Identify which cell holds the provided text, then report its (X, Y) central coordinate. 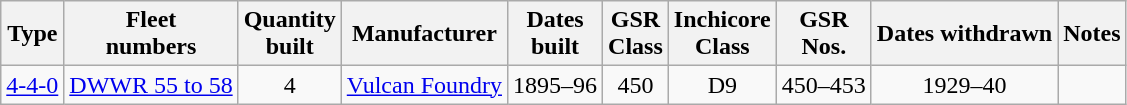
4 (290, 85)
Datesbuilt (556, 34)
GSRClass (636, 34)
450 (636, 85)
Notes (1092, 34)
4-4-0 (32, 85)
InchicoreClass (722, 34)
Vulcan Foundry (424, 85)
1895–96 (556, 85)
GSRNos. (824, 34)
Quantitybuilt (290, 34)
1929–40 (964, 85)
450–453 (824, 85)
Dates withdrawn (964, 34)
Type (32, 34)
Fleetnumbers (151, 34)
Manufacturer (424, 34)
DWWR 55 to 58 (151, 85)
D9 (722, 85)
